Capture the cell that displays the provided text and extract its [X, Y] central coordinate. 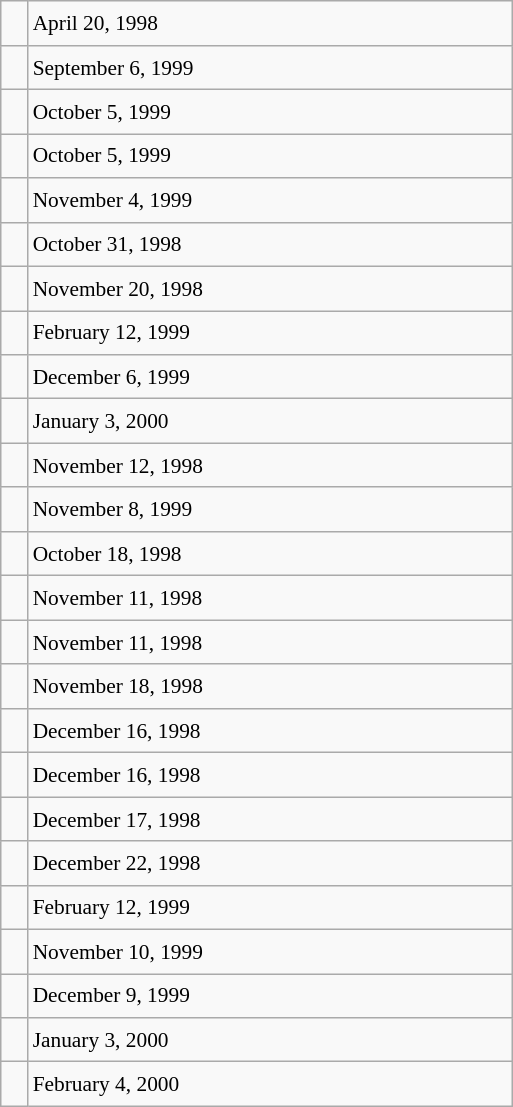
October 31, 1998 [270, 244]
November 4, 1999 [270, 200]
October 18, 1998 [270, 554]
December 9, 1999 [270, 996]
December 17, 1998 [270, 819]
December 22, 1998 [270, 863]
December 6, 1999 [270, 377]
April 20, 1998 [270, 23]
November 18, 1998 [270, 686]
November 12, 1998 [270, 465]
November 20, 1998 [270, 288]
September 6, 1999 [270, 67]
November 10, 1999 [270, 951]
February 4, 2000 [270, 1084]
November 8, 1999 [270, 509]
